Find where the given text appears and provide that cell's center as (x, y) coordinate. 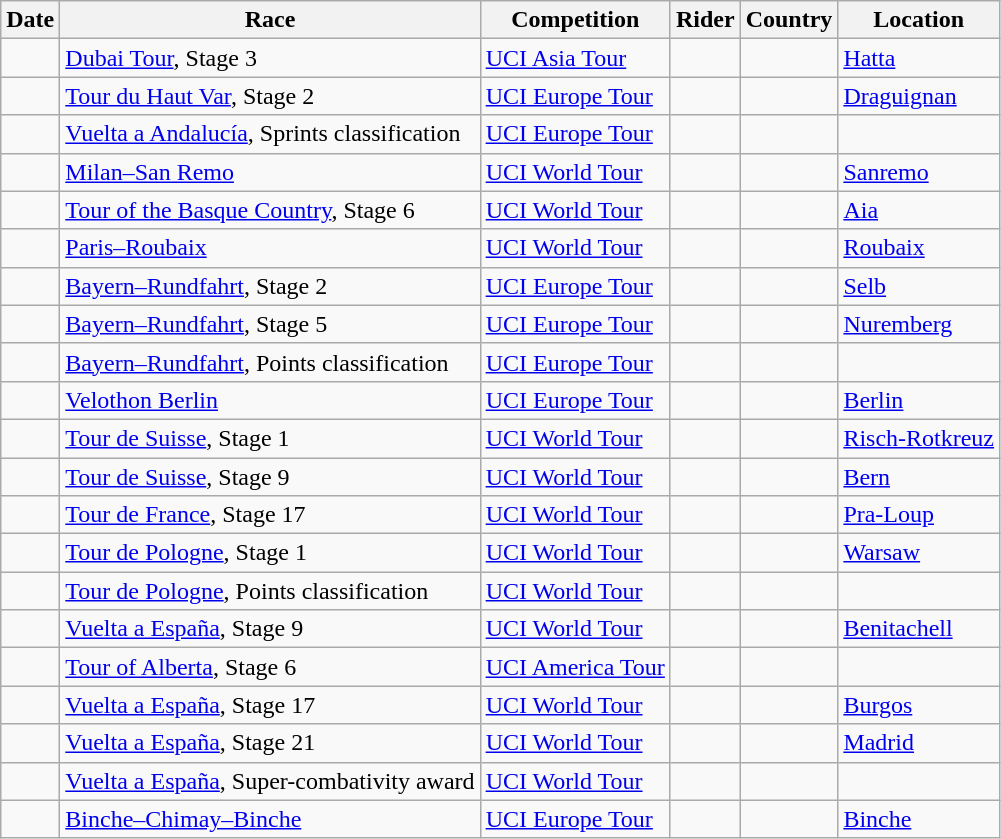
Vuelta a Andalucía, Sprints classification (270, 134)
Berlin (919, 400)
Selb (919, 286)
Hatta (919, 58)
Tour de Pologne, Stage 1 (270, 553)
Tour of Alberta, Stage 6 (270, 667)
Vuelta a España, Stage 9 (270, 629)
Bern (919, 477)
Warsaw (919, 553)
Burgos (919, 705)
Benitachell (919, 629)
UCI America Tour (575, 667)
Madrid (919, 743)
Tour du Haut Var, Stage 2 (270, 96)
Location (919, 20)
Vuelta a España, Stage 17 (270, 705)
Rider (705, 20)
Vuelta a España, Stage 21 (270, 743)
Velothon Berlin (270, 400)
Dubai Tour, Stage 3 (270, 58)
Bayern–Rundfahrt, Stage 5 (270, 324)
Milan–San Remo (270, 172)
UCI Asia Tour (575, 58)
Country (789, 20)
Draguignan (919, 96)
Sanremo (919, 172)
Tour de Suisse, Stage 9 (270, 477)
Bayern–Rundfahrt, Points classification (270, 362)
Tour de Suisse, Stage 1 (270, 438)
Binche (919, 819)
Roubaix (919, 248)
Nuremberg (919, 324)
Tour of the Basque Country, Stage 6 (270, 210)
Bayern–Rundfahrt, Stage 2 (270, 286)
Binche–Chimay–Binche (270, 819)
Race (270, 20)
Tour de France, Stage 17 (270, 515)
Risch-Rotkreuz (919, 438)
Date (30, 20)
Tour de Pologne, Points classification (270, 591)
Paris–Roubaix (270, 248)
Pra-Loup (919, 515)
Vuelta a España, Super-combativity award (270, 781)
Competition (575, 20)
Aia (919, 210)
